Pinpoint the cell where the given text exists, returning its (X, Y) midpoint coordinate. 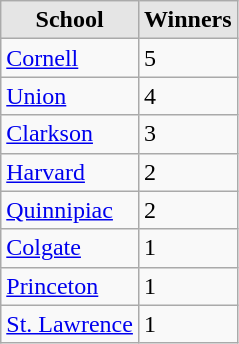
Union (70, 96)
Winners (188, 20)
Cornell (70, 58)
4 (188, 96)
Quinnipiac (70, 210)
5 (188, 58)
Princeton (70, 286)
3 (188, 134)
Clarkson (70, 134)
Harvard (70, 172)
St. Lawrence (70, 324)
Colgate (70, 248)
School (70, 20)
